From the cell containing the given text, extract its center point as (X, Y) coordinate. 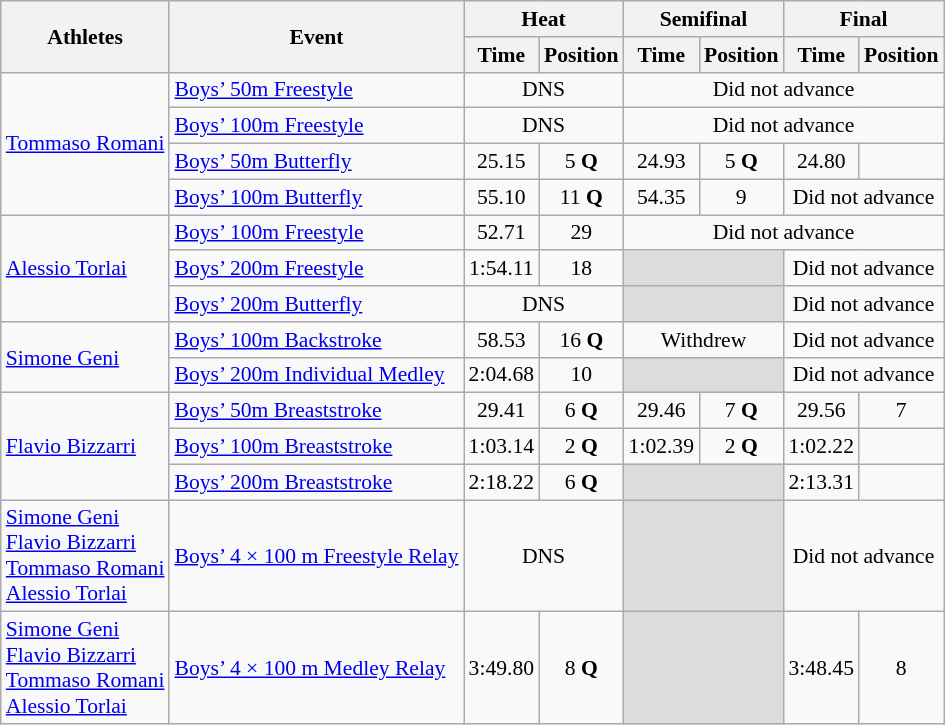
Boys’ 50m Freestyle (316, 90)
1:54.11 (502, 269)
58.53 (502, 340)
Boys’ 200m Freestyle (316, 269)
Boys’ 100m Breaststroke (316, 447)
16 Q (581, 340)
Final (864, 19)
Withdrew (704, 340)
25.15 (502, 162)
2:04.68 (502, 375)
Boys’ 50m Breaststroke (316, 411)
Simone Geni (86, 358)
Semifinal (704, 19)
7 (901, 411)
2:13.31 (822, 482)
2:18.22 (502, 482)
1:02.39 (662, 447)
Boys’ 200m Individual Medley (316, 375)
29 (581, 233)
29.56 (822, 411)
8 Q (581, 668)
55.10 (502, 197)
7 Q (741, 411)
24.93 (662, 162)
Boys’ 50m Butterfly (316, 162)
Flavio Bizzarri (86, 446)
Event (316, 36)
Alessio Torlai (86, 268)
11 Q (581, 197)
24.80 (822, 162)
1:02.22 (822, 447)
Boys’ 4 × 100 m Freestyle Relay (316, 556)
Athletes (86, 36)
18 (581, 269)
29.41 (502, 411)
3:49.80 (502, 668)
3:48.45 (822, 668)
Boys’ 100m Butterfly (316, 197)
29.46 (662, 411)
10 (581, 375)
Heat (544, 19)
Boys’ 100m Backstroke (316, 340)
Boys’ 200m Butterfly (316, 304)
52.71 (502, 233)
1:03.14 (502, 447)
8 (901, 668)
Boys’ 200m Breaststroke (316, 482)
54.35 (662, 197)
9 (741, 197)
Boys’ 4 × 100 m Medley Relay (316, 668)
Tommaso Romani (86, 143)
